Scan for the cell matching the given text and deliver its (X, Y) coordinate at center. 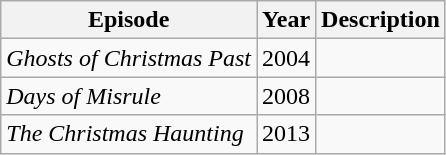
Year (286, 20)
Ghosts of Christmas Past (129, 58)
2008 (286, 96)
2013 (286, 134)
Description (381, 20)
The Christmas Haunting (129, 134)
Days of Misrule (129, 96)
Episode (129, 20)
2004 (286, 58)
